Output the (x, y) coordinate of the center of the cell containing the given text.  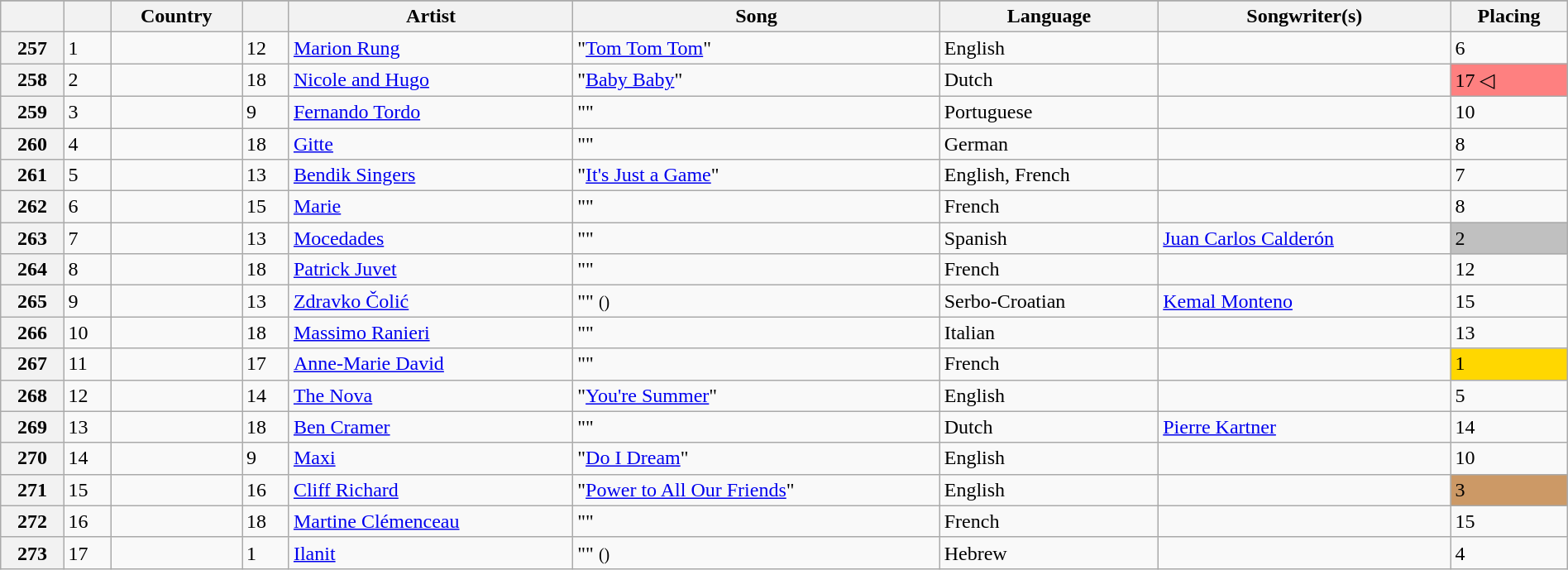
Pierre Kartner (1305, 427)
Maxi (430, 458)
258 (32, 80)
Cliff Richard (430, 490)
Ilanit (430, 553)
Placing (1508, 17)
Kemal Monteno (1305, 301)
English, French (1049, 175)
Hebrew (1049, 553)
Mocedades (430, 238)
"Baby Baby" (756, 80)
Serbo-Croatian (1049, 301)
The Nova (430, 395)
267 (32, 364)
272 (32, 521)
Marion Rung (430, 48)
273 (32, 553)
Bendik Singers (430, 175)
265 (32, 301)
"You're Summer" (756, 395)
"It's Just a Game" (756, 175)
Fernando Tordo (430, 112)
257 (32, 48)
270 (32, 458)
268 (32, 395)
263 (32, 238)
Songwriter(s) (1305, 17)
Artist (430, 17)
Massimo Ranieri (430, 333)
Martine Clémenceau (430, 521)
Country (177, 17)
Anne-Marie David (430, 364)
Ben Cramer (430, 427)
Language (1049, 17)
Juan Carlos Calderón (1305, 238)
Nicole and Hugo (430, 80)
Gitte (430, 143)
11 (88, 364)
17 ◁ (1508, 80)
German (1049, 143)
262 (32, 207)
Italian (1049, 333)
Marie (430, 207)
271 (32, 490)
"Tom Tom Tom" (756, 48)
264 (32, 270)
"Power to All Our Friends" (756, 490)
260 (32, 143)
266 (32, 333)
"Do I Dream" (756, 458)
Portuguese (1049, 112)
261 (32, 175)
Spanish (1049, 238)
269 (32, 427)
Patrick Juvet (430, 270)
259 (32, 112)
Zdravko Čolić (430, 301)
Song (756, 17)
